Scan for the cell matching the given text and deliver its [x, y] coordinate at center. 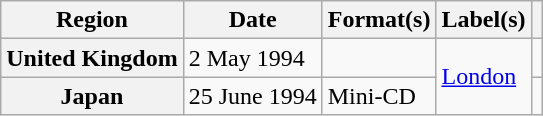
Japan [92, 96]
London [484, 77]
Date [252, 20]
25 June 1994 [252, 96]
Format(s) [379, 20]
United Kingdom [92, 58]
Region [92, 20]
Mini-CD [379, 96]
Label(s) [484, 20]
2 May 1994 [252, 58]
